Determine the [X, Y] coordinate at the center of the cell enclosing the given text.  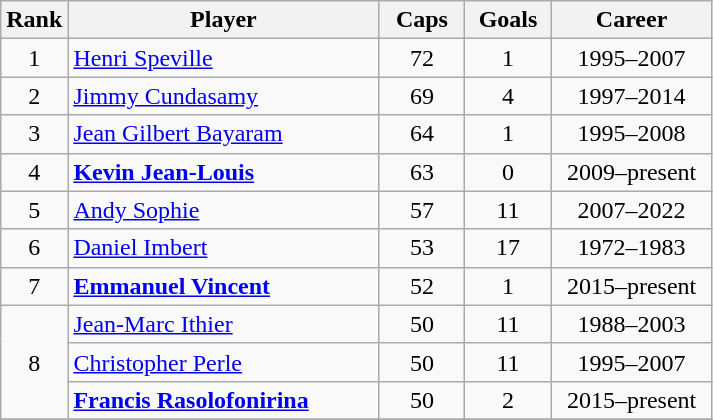
63 [422, 172]
8 [34, 362]
Career [632, 20]
1997–2014 [632, 96]
6 [34, 248]
2007–2022 [632, 210]
69 [422, 96]
3 [34, 134]
Jean-Marc Ithier [224, 324]
2009–present [632, 172]
Francis Rasolofonirina [224, 400]
0 [508, 172]
1972–1983 [632, 248]
Goals [508, 20]
5 [34, 210]
Andy Sophie [224, 210]
57 [422, 210]
Jimmy Cundasamy [224, 96]
Christopher Perle [224, 362]
Jean Gilbert Bayaram [224, 134]
17 [508, 248]
1995–2008 [632, 134]
Daniel Imbert [224, 248]
52 [422, 286]
72 [422, 58]
Player [224, 20]
Henri Speville [224, 58]
Caps [422, 20]
1988–2003 [632, 324]
Rank [34, 20]
64 [422, 134]
Kevin Jean-Louis [224, 172]
Emmanuel Vincent [224, 286]
7 [34, 286]
53 [422, 248]
